Identify which cell holds the provided text, then report its (X, Y) central coordinate. 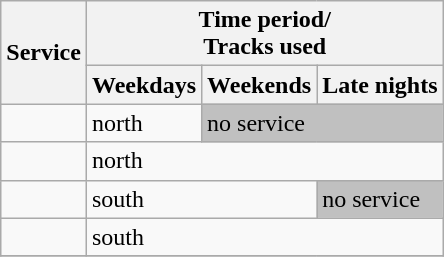
Time period/Tracks used (264, 34)
Weekdays (144, 85)
Weekends (260, 85)
Service (44, 52)
Late nights (380, 85)
